Capture the cell that displays the provided text and extract its [x, y] central coordinate. 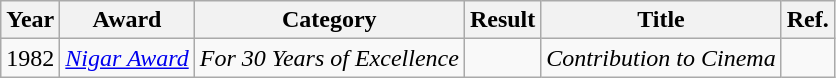
Year [30, 20]
Result [502, 20]
Award [127, 20]
Title [661, 20]
1982 [30, 58]
For 30 Years of Excellence [329, 58]
Category [329, 20]
Contribution to Cinema [661, 58]
Ref. [808, 20]
Nigar Award [127, 58]
